Find where the given text appears and provide that cell's center as [x, y] coordinate. 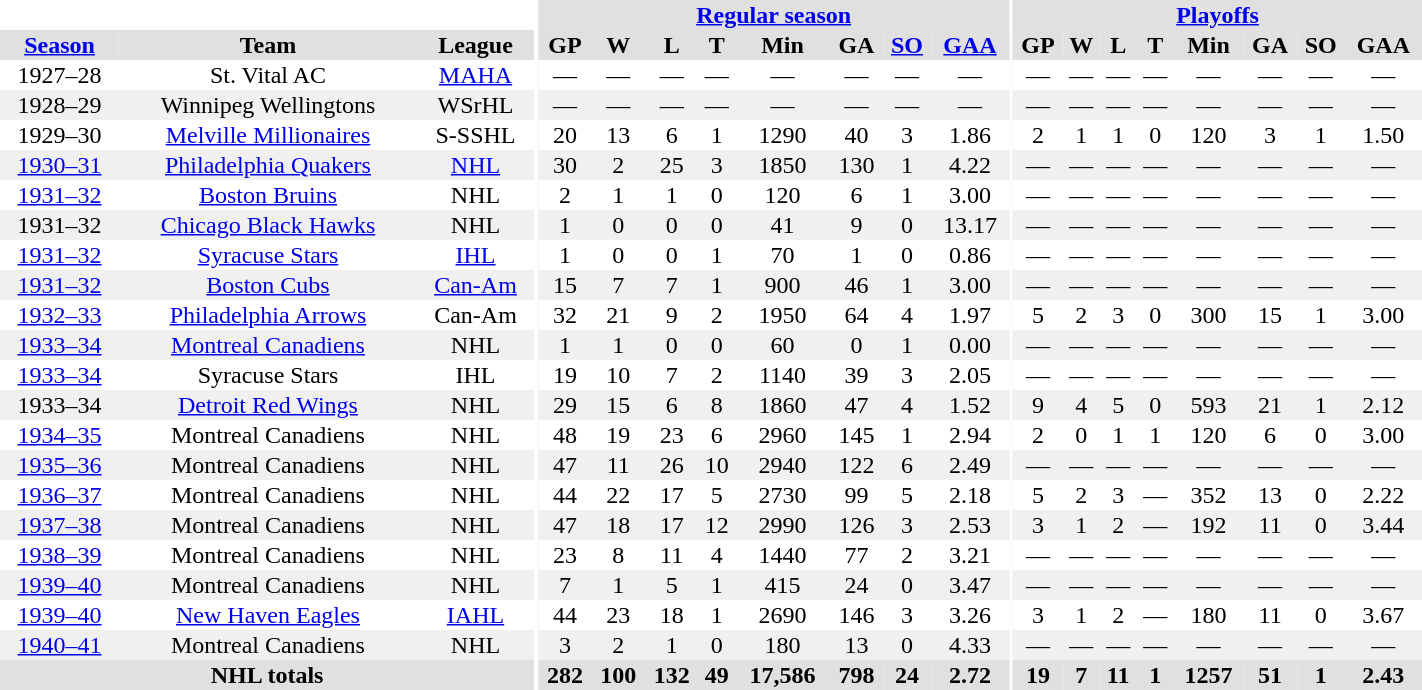
40 [856, 135]
1.52 [970, 405]
4.33 [970, 645]
1290 [782, 135]
51 [1270, 675]
2960 [782, 435]
1934–35 [60, 435]
1.97 [970, 315]
1928–29 [60, 105]
1.50 [1384, 135]
2940 [782, 465]
22 [618, 495]
2.53 [970, 525]
1257 [1209, 675]
2.72 [970, 675]
1936–37 [60, 495]
122 [856, 465]
3.26 [970, 615]
Philadelphia Arrows [268, 315]
99 [856, 495]
League [476, 45]
Team [268, 45]
Detroit Red Wings [268, 405]
Boston Cubs [268, 285]
0.86 [970, 255]
146 [856, 615]
3.21 [970, 555]
Regular season [774, 15]
2.18 [970, 495]
NHL totals [267, 675]
1929–30 [60, 135]
100 [618, 675]
Chicago Black Hawks [268, 225]
1940–41 [60, 645]
1440 [782, 555]
0.00 [970, 345]
2690 [782, 615]
300 [1209, 315]
1950 [782, 315]
39 [856, 375]
2.22 [1384, 495]
S-SSHL [476, 135]
593 [1209, 405]
Melville Millionaires [268, 135]
Season [60, 45]
2.49 [970, 465]
64 [856, 315]
26 [672, 465]
2.05 [970, 375]
132 [672, 675]
WSrHL [476, 105]
415 [782, 585]
41 [782, 225]
12 [716, 525]
29 [564, 405]
1140 [782, 375]
4.22 [970, 165]
1927–28 [60, 75]
70 [782, 255]
2990 [782, 525]
Winnipeg Wellingtons [268, 105]
1930–31 [60, 165]
1860 [782, 405]
798 [856, 675]
130 [856, 165]
Philadelphia Quakers [268, 165]
2.12 [1384, 405]
Playoffs [1218, 15]
1935–36 [60, 465]
126 [856, 525]
3.67 [1384, 615]
1932–33 [60, 315]
3.47 [970, 585]
1850 [782, 165]
30 [564, 165]
145 [856, 435]
17,586 [782, 675]
46 [856, 285]
25 [672, 165]
1937–38 [60, 525]
900 [782, 285]
2730 [782, 495]
1938–39 [60, 555]
48 [564, 435]
60 [782, 345]
St. Vital AC [268, 75]
3.44 [1384, 525]
IAHL [476, 615]
2.43 [1384, 675]
Boston Bruins [268, 195]
282 [564, 675]
13.17 [970, 225]
192 [1209, 525]
77 [856, 555]
20 [564, 135]
352 [1209, 495]
32 [564, 315]
49 [716, 675]
New Haven Eagles [268, 615]
1.86 [970, 135]
2.94 [970, 435]
MAHA [476, 75]
